Capture the cell that displays the provided text and extract its (x, y) central coordinate. 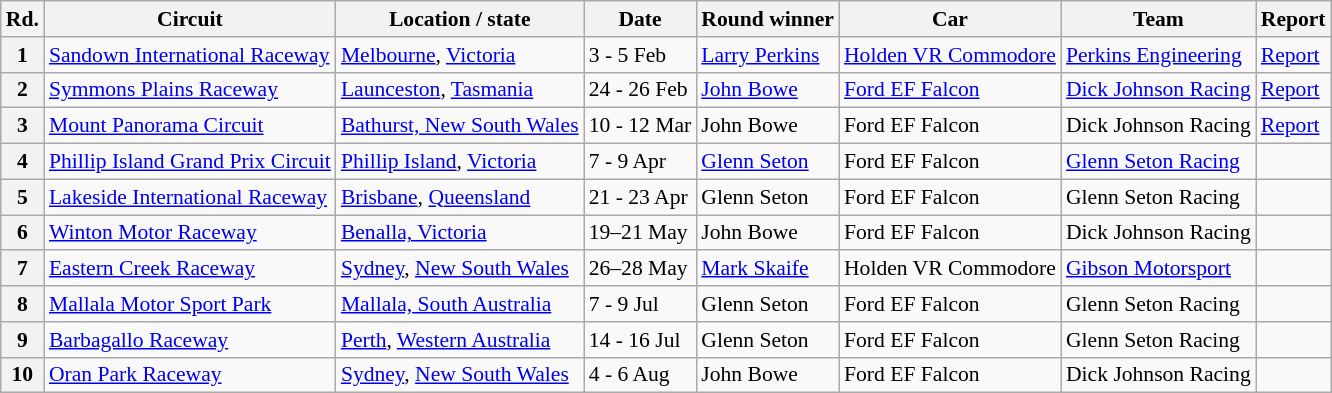
9 (22, 340)
Symmons Plains Raceway (190, 90)
Car (950, 19)
Phillip Island, Victoria (460, 162)
1 (22, 55)
Phillip Island Grand Prix Circuit (190, 162)
Rd. (22, 19)
21 - 23 Apr (640, 197)
8 (22, 304)
4 - 6 Aug (640, 375)
2 (22, 90)
Brisbane, Queensland (460, 197)
3 (22, 126)
26–28 May (640, 269)
Lakeside International Raceway (190, 197)
Melbourne, Victoria (460, 55)
Bathurst, New South Wales (460, 126)
Date (640, 19)
14 - 16 Jul (640, 340)
Perkins Engineering (1158, 55)
10 - 12 Mar (640, 126)
Benalla, Victoria (460, 233)
Team (1158, 19)
Winton Motor Raceway (190, 233)
Gibson Motorsport (1158, 269)
24 - 26 Feb (640, 90)
7 - 9 Jul (640, 304)
3 - 5 Feb (640, 55)
Oran Park Raceway (190, 375)
Larry Perkins (768, 55)
Sandown International Raceway (190, 55)
Mount Panorama Circuit (190, 126)
Barbagallo Raceway (190, 340)
Circuit (190, 19)
Mallala Motor Sport Park (190, 304)
Round winner (768, 19)
Eastern Creek Raceway (190, 269)
10 (22, 375)
7 - 9 Apr (640, 162)
Mark Skaife (768, 269)
19–21 May (640, 233)
6 (22, 233)
5 (22, 197)
Launceston, Tasmania (460, 90)
Mallala, South Australia (460, 304)
7 (22, 269)
4 (22, 162)
Perth, Western Australia (460, 340)
Location / state (460, 19)
